Output the [x, y] coordinate of the center of the cell containing the given text.  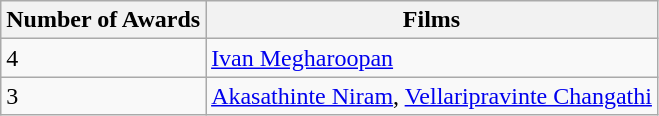
Akasathinte Niram, Vellaripravinte Changathi [432, 96]
Ivan Megharoopan [432, 58]
Films [432, 20]
Number of Awards [104, 20]
4 [104, 58]
3 [104, 96]
